Extract the [X, Y] coordinate from the center of the cell holding the provided text.  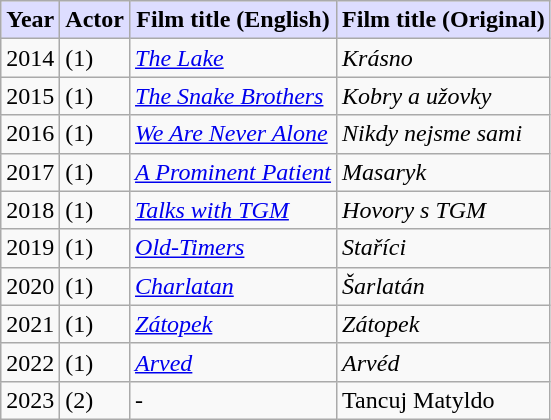
2016 [30, 134]
2020 [30, 286]
Hovory s TGM [444, 210]
Krásno [444, 58]
Šarlatán [444, 286]
(2) [95, 400]
Year [30, 20]
2017 [30, 172]
2019 [30, 248]
The Lake [234, 58]
2015 [30, 96]
Nikdy nejsme sami [444, 134]
A Prominent Patient [234, 172]
Arved [234, 362]
2022 [30, 362]
2014 [30, 58]
2023 [30, 400]
Staříci [444, 248]
We Are Never Alone [234, 134]
- [234, 400]
Old-Timers [234, 248]
Actor [95, 20]
Kobry a užovky [444, 96]
Film title (Original) [444, 20]
Masaryk [444, 172]
Arvéd [444, 362]
Film title (English) [234, 20]
The Snake Brothers [234, 96]
Talks with TGM [234, 210]
2018 [30, 210]
2021 [30, 324]
Tancuj Matyldo [444, 400]
Charlatan [234, 286]
